Capture the cell that displays the provided text and extract its [x, y] central coordinate. 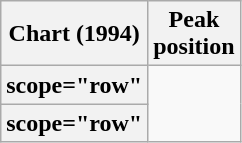
Chart (1994) [74, 34]
Peakposition [194, 34]
